From the cell containing the given text, extract its center point as (x, y) coordinate. 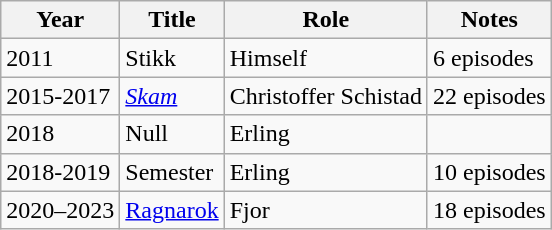
2018 (60, 134)
10 episodes (489, 172)
Stikk (172, 58)
Title (172, 20)
Role (326, 20)
22 episodes (489, 96)
Notes (489, 20)
2018-2019 (60, 172)
Ragnarok (172, 210)
18 episodes (489, 210)
Fjor (326, 210)
Null (172, 134)
6 episodes (489, 58)
Himself (326, 58)
Christoffer Schistad (326, 96)
2011 (60, 58)
Semester (172, 172)
Skam (172, 96)
2020–2023 (60, 210)
2015-2017 (60, 96)
Year (60, 20)
